Determine the [x, y] coordinate at the center of the cell enclosing the given text.  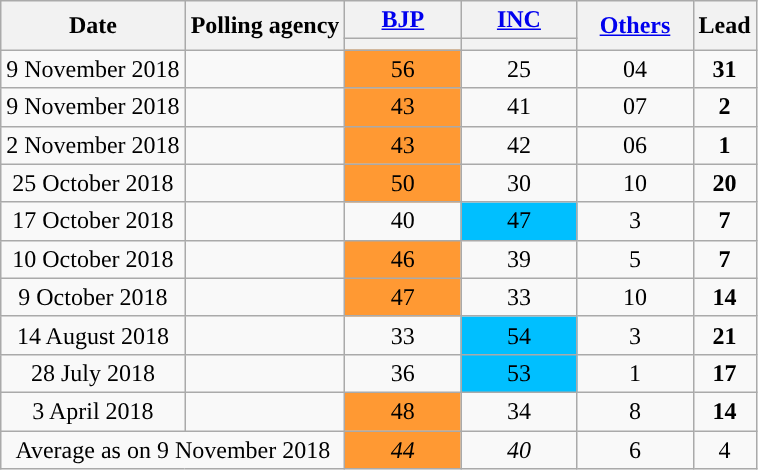
2 November 2018 [93, 145]
25 [519, 69]
17 October 2018 [93, 221]
42 [519, 145]
21 [724, 335]
5 [635, 259]
54 [519, 335]
34 [519, 411]
30 [519, 183]
2 [724, 107]
39 [519, 259]
Others [635, 26]
8 [635, 411]
BJP [403, 20]
36 [403, 373]
44 [403, 449]
56 [403, 69]
25 October 2018 [93, 183]
07 [635, 107]
Average as on 9 November 2018 [173, 449]
6 [635, 449]
3 April 2018 [93, 411]
50 [403, 183]
04 [635, 69]
06 [635, 145]
14 August 2018 [93, 335]
Date [93, 26]
Polling agency [265, 26]
28 July 2018 [93, 373]
4 [724, 449]
41 [519, 107]
10 October 2018 [93, 259]
17 [724, 373]
48 [403, 411]
31 [724, 69]
46 [403, 259]
53 [519, 373]
20 [724, 183]
INC [519, 20]
9 October 2018 [93, 297]
Lead [724, 26]
